Search for the cell housing the specified text and yield its [x, y] center coordinate. 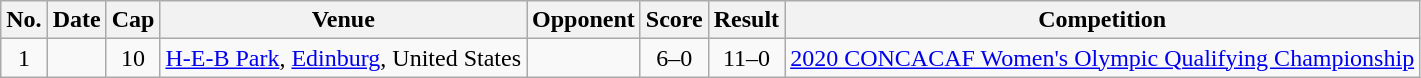
Opponent [584, 20]
No. [24, 20]
Cap [133, 20]
Competition [1102, 20]
2020 CONCACAF Women's Olympic Qualifying Championship [1102, 58]
H-E-B Park, Edinburg, United States [344, 58]
11–0 [746, 58]
Date [76, 20]
10 [133, 58]
6–0 [674, 58]
1 [24, 58]
Venue [344, 20]
Result [746, 20]
Score [674, 20]
